Capture the cell that displays the provided text and extract its (x, y) central coordinate. 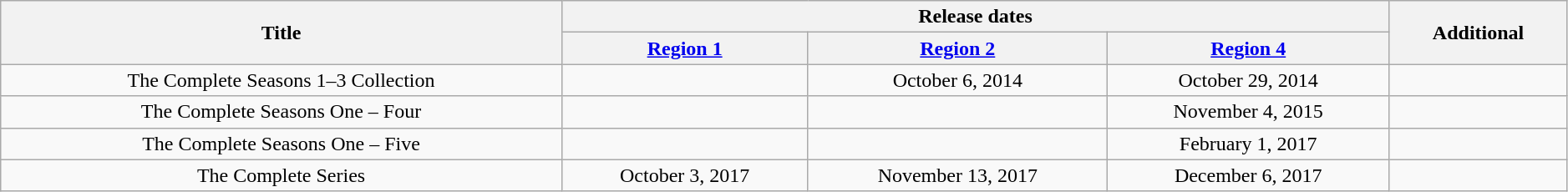
Release dates (976, 17)
October 3, 2017 (685, 175)
October 6, 2014 (957, 80)
Additional (1479, 33)
The Complete Seasons One – Five (282, 144)
The Complete Seasons 1–3 Collection (282, 80)
February 1, 2017 (1248, 144)
Region 1 (685, 48)
November 13, 2017 (957, 175)
The Complete Series (282, 175)
December 6, 2017 (1248, 175)
Region 2 (957, 48)
November 4, 2015 (1248, 112)
October 29, 2014 (1248, 80)
Region 4 (1248, 48)
The Complete Seasons One – Four (282, 112)
Title (282, 33)
